Return the [x, y] coordinate for the center point of the cell that contains the specified text.  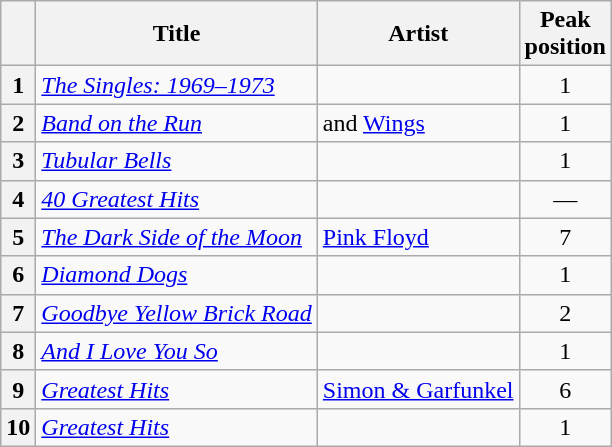
Artist [418, 34]
8 [18, 351]
Goodbye Yellow Brick Road [176, 313]
And I Love You So [176, 351]
Simon & Garfunkel [418, 389]
10 [18, 427]
4 [18, 199]
40 Greatest Hits [176, 199]
Band on the Run [176, 123]
The Singles: 1969–1973 [176, 85]
Title [176, 34]
Peakposition [565, 34]
and Wings [418, 123]
5 [18, 237]
Tubular Bells [176, 161]
— [565, 199]
The Dark Side of the Moon [176, 237]
9 [18, 389]
Diamond Dogs [176, 275]
Pink Floyd [418, 237]
3 [18, 161]
